Search for the cell housing the specified text and yield its [X, Y] center coordinate. 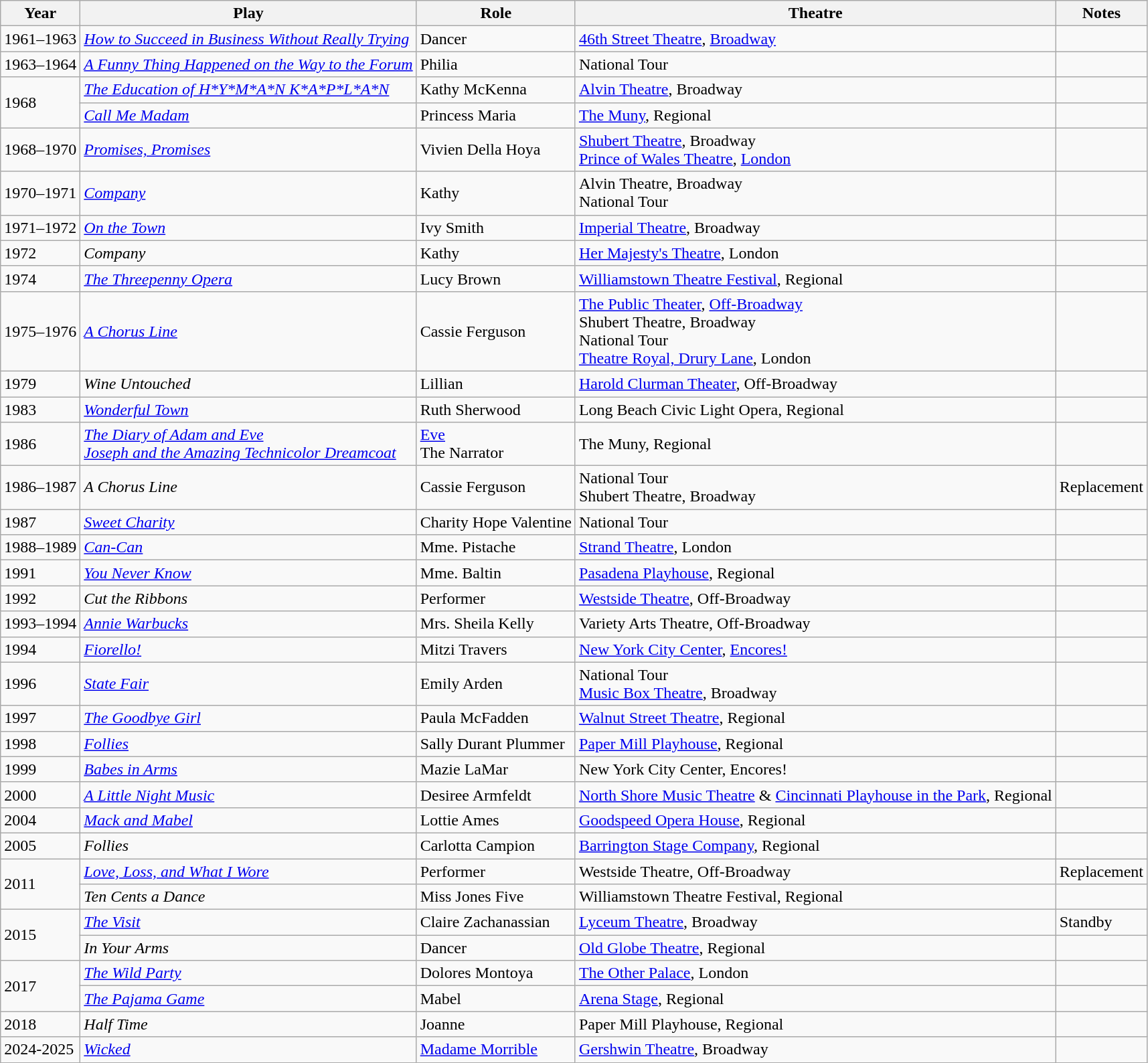
Old Globe Theatre, Regional [815, 948]
Mabel [495, 999]
The Other Palace, London [815, 973]
State Fair [248, 684]
Long Beach Civic Light Opera, Regional [815, 409]
Her Majesty's Theatre, London [815, 253]
Philia [495, 64]
Harold Clurman Theater, Off-Broadway [815, 384]
1974 [40, 278]
Half Time [248, 1024]
Ten Cents a Dance [248, 897]
Wonderful Town [248, 409]
1968–1970 [40, 150]
Fiorello! [248, 649]
The Wild Party [248, 973]
Babes in Arms [248, 769]
1992 [40, 598]
1968 [40, 102]
Notes [1101, 13]
Emily Arden [495, 684]
46th Street Theatre, Broadway [815, 39]
1991 [40, 573]
The Goodbye Girl [248, 718]
Lillian [495, 384]
Strand Theatre, London [815, 548]
Goodspeed Opera House, Regional [815, 820]
1971–1972 [40, 228]
Paula McFadden [495, 718]
You Never Know [248, 573]
2024-2025 [40, 1050]
1975–1976 [40, 331]
1986 [40, 444]
Walnut Street Theatre, Regional [815, 718]
1994 [40, 649]
Variety Arts Theatre, Off-Broadway [815, 624]
Dolores Montoya [495, 973]
Cut the Ribbons [248, 598]
Joanne [495, 1024]
Mack and Mabel [248, 820]
National Tour Music Box Theatre, Broadway [815, 684]
National TourShubert Theatre, Broadway [815, 487]
Lucy Brown [495, 278]
Mme. Baltin [495, 573]
How to Succeed in Business Without Really Trying [248, 39]
2004 [40, 820]
EveThe Narrator [495, 444]
Vivien Della Hoya [495, 150]
Play [248, 13]
The Threepenny Opera [248, 278]
North Shore Music Theatre & Cincinnati Playhouse in the Park, Regional [815, 795]
1988–1989 [40, 548]
Mme. Pistache [495, 548]
The Diary of Adam and EveJoseph and the Amazing Technicolor Dreamcoat [248, 444]
Alvin Theatre, Broadway [815, 90]
Can-Can [248, 548]
Kathy McKenna [495, 90]
Year [40, 13]
2018 [40, 1024]
Wicked [248, 1050]
Mitzi Travers [495, 649]
Ivy Smith [495, 228]
Alvin Theatre, BroadwayNational Tour [815, 193]
Miss Jones Five [495, 897]
1998 [40, 744]
1987 [40, 522]
1979 [40, 384]
2000 [40, 795]
2015 [40, 935]
Promises, Promises [248, 150]
2005 [40, 845]
1997 [40, 718]
Standby [1101, 922]
The Education of H*Y*M*A*N K*A*P*L*A*N [248, 90]
Carlotta Campion [495, 845]
Shubert Theatre, BroadwayPrince of Wales Theatre, London [815, 150]
1993–1994 [40, 624]
Lyceum Theatre, Broadway [815, 922]
Barrington Stage Company, Regional [815, 845]
1970–1971 [40, 193]
Love, Loss, and What I Wore [248, 871]
Theatre [815, 13]
1972 [40, 253]
1986–1987 [40, 487]
2017 [40, 986]
Ruth Sherwood [495, 409]
Madame Morrible [495, 1050]
2011 [40, 884]
Pasadena Playhouse, Regional [815, 573]
A Little Night Music [248, 795]
Gershwin Theatre, Broadway [815, 1050]
Mrs. Sheila Kelly [495, 624]
The Pajama Game [248, 999]
1961–1963 [40, 39]
A Funny Thing Happened on the Way to the Forum [248, 64]
Lottie Ames [495, 820]
Call Me Madam [248, 115]
Princess Maria [495, 115]
1983 [40, 409]
On the Town [248, 228]
Role [495, 13]
1999 [40, 769]
Charity Hope Valentine [495, 522]
Sally Durant Plummer [495, 744]
Imperial Theatre, Broadway [815, 228]
Arena Stage, Regional [815, 999]
Wine Untouched [248, 384]
Sweet Charity [248, 522]
Desiree Armfeldt [495, 795]
In Your Arms [248, 948]
1996 [40, 684]
Mazie LaMar [495, 769]
The Visit [248, 922]
The Public Theater, Off-BroadwayShubert Theatre, BroadwayNational TourTheatre Royal, Drury Lane, London [815, 331]
1963–1964 [40, 64]
Annie Warbucks [248, 624]
Claire Zachanassian [495, 922]
